Identify which cell holds the provided text, then report its [x, y] central coordinate. 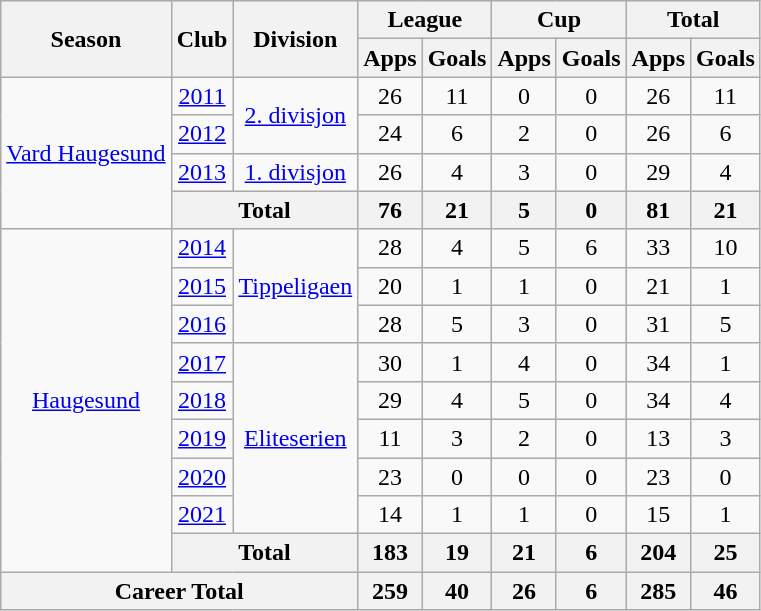
2013 [202, 172]
Career Total [180, 591]
285 [658, 591]
Club [202, 39]
2015 [202, 286]
Division [296, 39]
2021 [202, 515]
20 [390, 286]
2. divisjon [296, 115]
Haugesund [86, 400]
31 [658, 324]
259 [390, 591]
15 [658, 515]
81 [658, 210]
2011 [202, 96]
Vard Haugesund [86, 153]
19 [457, 553]
40 [457, 591]
24 [390, 134]
204 [658, 553]
Cup [559, 20]
76 [390, 210]
2017 [202, 362]
183 [390, 553]
13 [658, 438]
30 [390, 362]
2019 [202, 438]
2016 [202, 324]
2020 [202, 477]
10 [726, 248]
Season [86, 39]
2014 [202, 248]
33 [658, 248]
25 [726, 553]
14 [390, 515]
Eliteserien [296, 438]
2012 [202, 134]
46 [726, 591]
2018 [202, 400]
1. divisjon [296, 172]
League [425, 20]
Tippeligaen [296, 286]
